For the text-containing cell, return its midpoint in [X, Y] coordinate format. 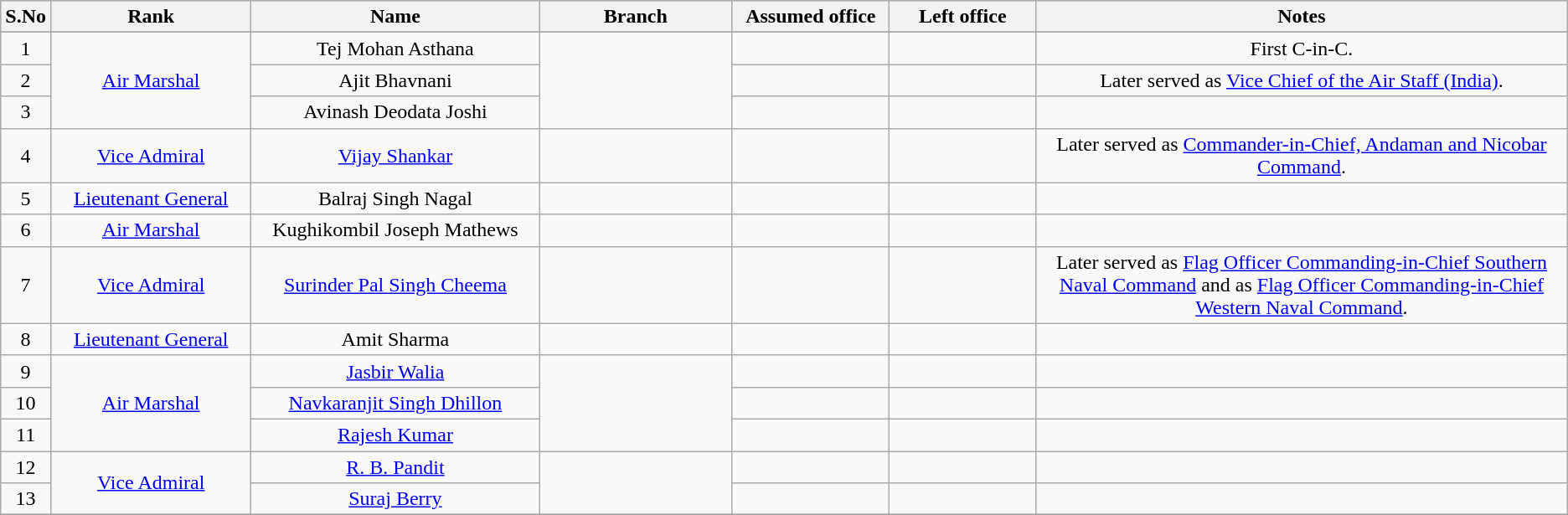
S.No [26, 17]
Avinash Deodata Joshi [395, 112]
Suraj Berry [395, 499]
8 [26, 339]
Later served as Flag Officer Commanding-in-Chief Southern Naval Command and as Flag Officer Commanding-in-Chief Western Naval Command. [1302, 285]
Rank [151, 17]
Later served as Vice Chief of the Air Staff (India). [1302, 80]
10 [26, 403]
2 [26, 80]
Balraj Singh Nagal [395, 198]
1 [26, 49]
Left office [963, 17]
Amit Sharma [395, 339]
13 [26, 499]
12 [26, 466]
11 [26, 435]
Rajesh Kumar [395, 435]
Navkaranjit Singh Dhillon [395, 403]
Later served as Commander-in-Chief, Andaman and Nicobar Command. [1302, 156]
6 [26, 230]
Tej Mohan Asthana [395, 49]
4 [26, 156]
R. B. Pandit [395, 466]
First C-in-C. [1302, 49]
Surinder Pal Singh Cheema [395, 285]
Vijay Shankar [395, 156]
Name [395, 17]
Ajit Bhavnani [395, 80]
Assumed office [811, 17]
9 [26, 371]
Notes [1302, 17]
3 [26, 112]
Jasbir Walia [395, 371]
5 [26, 198]
Branch [636, 17]
Kughikombil Joseph Mathews [395, 230]
7 [26, 285]
